Find where the given text appears and provide that cell's center as (X, Y) coordinate. 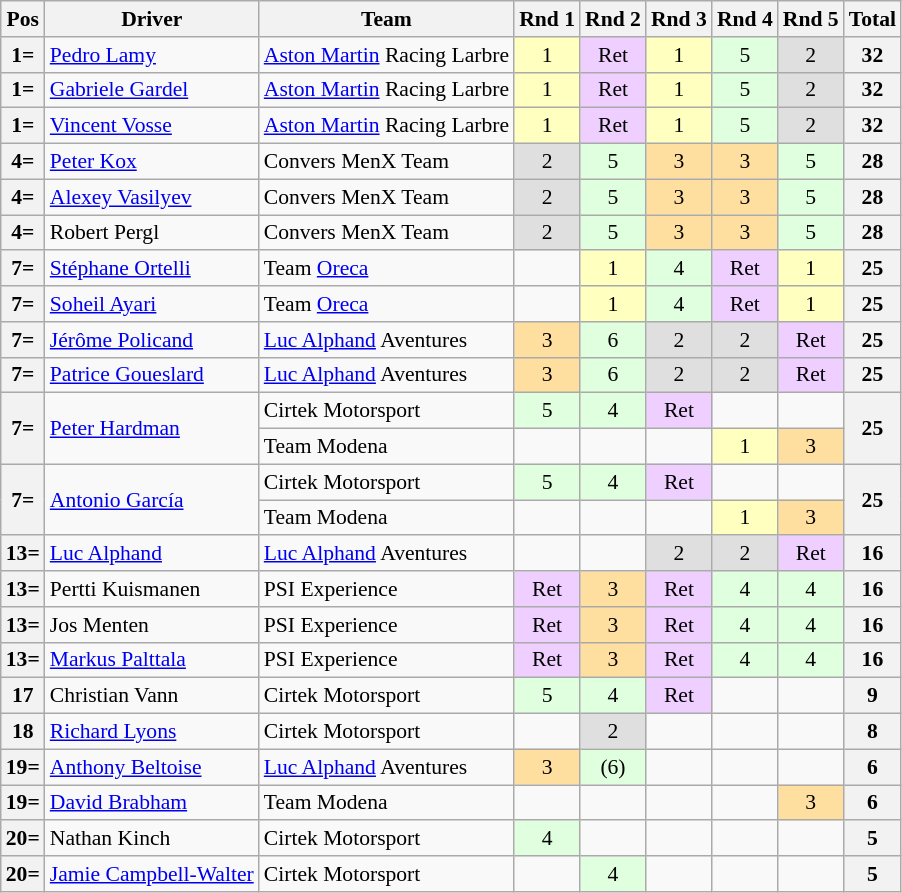
Team (386, 19)
9 (872, 696)
Robert Pergl (152, 233)
Anthony Beltoise (152, 767)
17 (23, 696)
Rnd 4 (745, 19)
Rnd 2 (613, 19)
8 (872, 732)
Pos (23, 19)
Gabriele Gardel (152, 90)
Rnd 1 (547, 19)
Rnd 3 (679, 19)
Peter Kox (152, 162)
Jos Menten (152, 625)
Driver (152, 19)
Peter Hardman (152, 428)
Luc Alphand (152, 554)
Patrice Goueslard (152, 375)
Pedro Lamy (152, 55)
Rnd 5 (811, 19)
(6) (613, 767)
Stéphane Ortelli (152, 269)
Jérôme Policand (152, 340)
Soheil Ayari (152, 304)
Pertti Kuismanen (152, 589)
Vincent Vosse (152, 126)
Antonio García (152, 500)
Alexey Vasilyev (152, 197)
Christian Vann (152, 696)
Jamie Campbell-Walter (152, 874)
Total (872, 19)
Richard Lyons (152, 732)
Markus Palttala (152, 660)
David Brabham (152, 803)
Nathan Kinch (152, 839)
18 (23, 732)
